Search for the cell housing the specified text and yield its (X, Y) center coordinate. 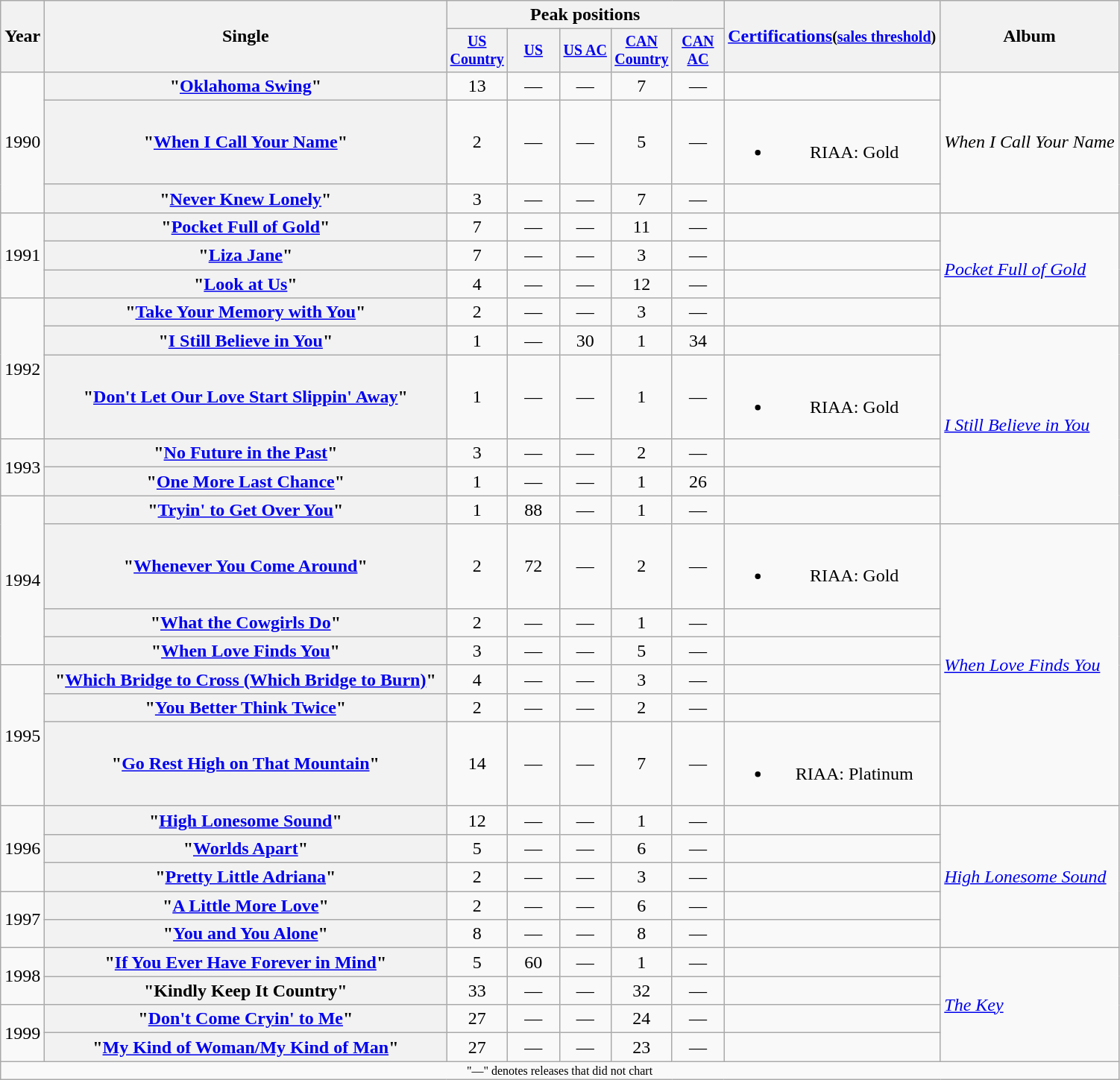
"What the Cowgirls Do" (246, 622)
1997 (22, 920)
30 (585, 341)
"High Lonesome Sound" (246, 820)
"Liza Jane" (246, 256)
"Never Knew Lonely" (246, 198)
"Pocket Full of Gold" (246, 227)
RIAA: Platinum (832, 763)
Year (22, 37)
1992 (22, 368)
32 (641, 991)
34 (698, 341)
"—" denotes releases that did not chart (560, 1070)
1990 (22, 142)
24 (641, 1019)
"My Kind of Woman/My Kind of Man" (246, 1047)
"When I Call Your Name" (246, 142)
Certifications(sales threshold) (832, 37)
"Kindly Keep It Country" (246, 991)
"Worlds Apart" (246, 848)
"One More Last Chance" (246, 481)
"If You Ever Have Forever in Mind" (246, 962)
"Look at Us" (246, 284)
1996 (22, 848)
"Don't Let Our Love Start Slippin' Away" (246, 397)
"Which Bridge to Cross (Which Bridge to Burn)" (246, 679)
1993 (22, 467)
When I Call Your Name (1030, 142)
1991 (22, 255)
"When Love Finds You" (246, 651)
1994 (22, 580)
US Country (477, 51)
14 (477, 763)
1998 (22, 976)
1995 (22, 735)
Single (246, 37)
"You Better Think Twice" (246, 707)
"Whenever You Come Around" (246, 566)
US (534, 51)
"No Future in the Past" (246, 453)
72 (534, 566)
"You and You Alone" (246, 934)
The Key (1030, 1005)
11 (641, 227)
13 (477, 86)
"I Still Believe in You" (246, 341)
"Go Rest High on That Mountain" (246, 763)
60 (534, 962)
CAN Country (641, 51)
"A Little More Love" (246, 906)
When Love Finds You (1030, 665)
"Pretty Little Adriana" (246, 877)
Pocket Full of Gold (1030, 269)
"Tryin' to Get Over You" (246, 510)
Peak positions (585, 15)
1999 (22, 1033)
I Still Believe in You (1030, 425)
CAN AC (698, 51)
"Don't Come Cryin' to Me" (246, 1019)
23 (641, 1047)
High Lonesome Sound (1030, 877)
"Take Your Memory with You" (246, 312)
26 (698, 481)
33 (477, 991)
"Oklahoma Swing" (246, 86)
88 (534, 510)
Album (1030, 37)
US AC (585, 51)
